Capture the cell that displays the provided text and extract its [X, Y] central coordinate. 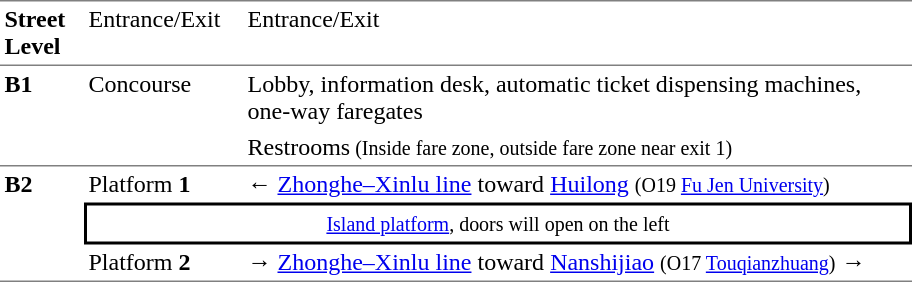
Lobby, information desk, automatic ticket dispensing machines, one-way faregates [578, 98]
Street Level [42, 33]
Platform 1 [164, 184]
Restrooms (Inside fare zone, outside fare zone near exit 1) [578, 148]
→ Zhonghe–Xinlu line toward Nanshijiao (O17 Touqianzhuang) → [578, 263]
Platform 2 [164, 263]
B2 [42, 224]
Island platform, doors will open on the left [498, 223]
Concourse [164, 116]
B1 [42, 116]
← Zhonghe–Xinlu line toward Huilong (O19 Fu Jen University) [578, 184]
